From the cell containing the given text, extract its center point as [x, y] coordinate. 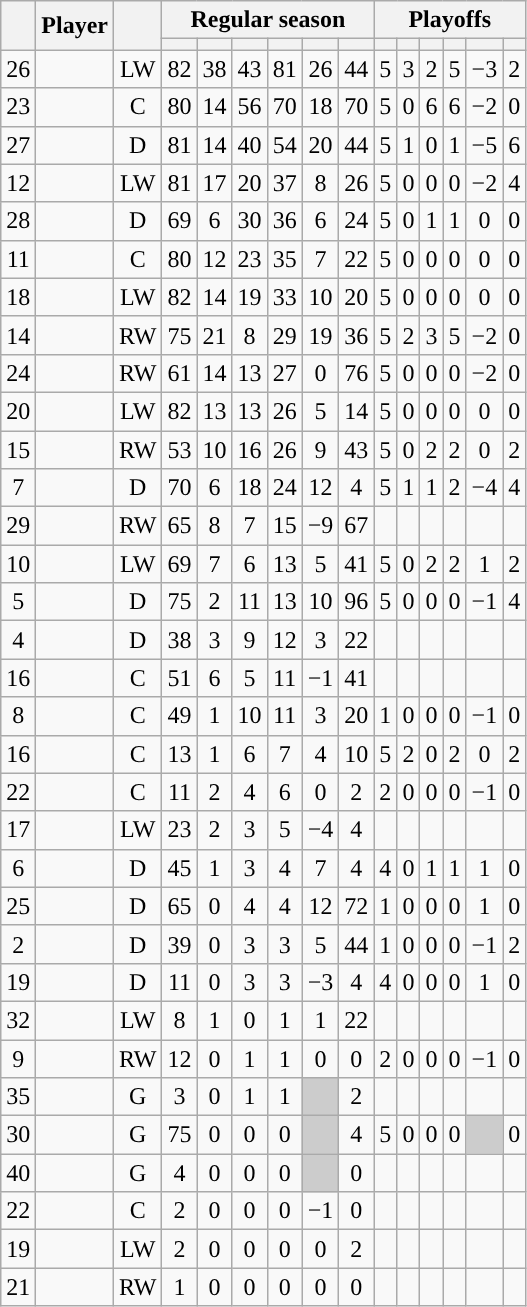
53 [180, 449]
Playoffs [450, 20]
28 [18, 221]
67 [356, 526]
56 [250, 107]
−5 [484, 145]
96 [356, 602]
Player [75, 26]
25 [18, 906]
32 [18, 1020]
61 [180, 373]
76 [356, 373]
51 [180, 678]
33 [284, 297]
54 [284, 145]
39 [180, 944]
72 [356, 906]
49 [180, 716]
−9 [320, 526]
Regular season [268, 20]
37 [284, 183]
45 [180, 868]
